Capture the cell that displays the provided text and extract its (x, y) central coordinate. 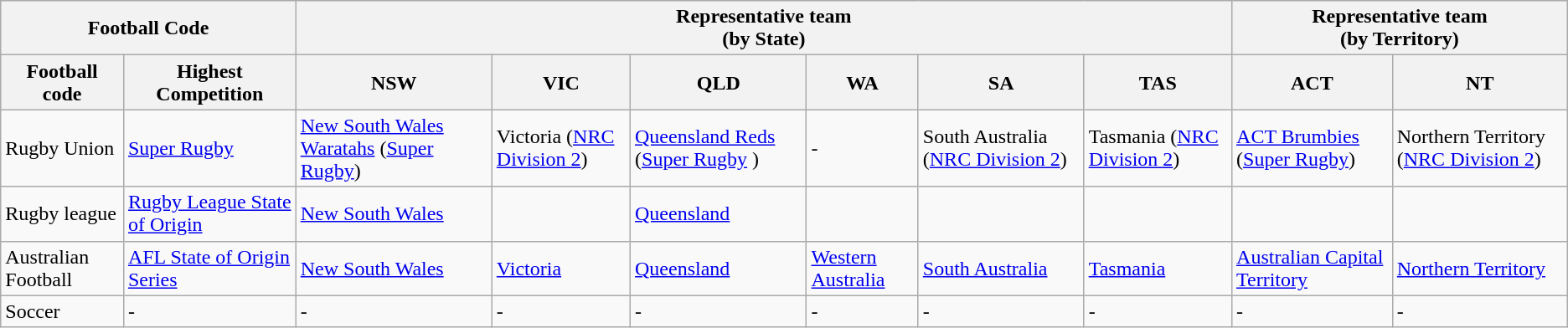
QLD (719, 82)
Victoria (NRC Division 2) (561, 148)
Northern Territory (NRC Division 2) (1479, 148)
South Australia (1001, 268)
AFL State of Origin Series (209, 268)
NT (1479, 82)
Football Code (148, 28)
Soccer (62, 311)
Queensland Reds (Super Rugby ) (719, 148)
ACT Brumbies (Super Rugby) (1313, 148)
Western Australia (863, 268)
Rugby league (62, 214)
Northern Territory (1479, 268)
Victoria (561, 268)
VIC (561, 82)
South Australia (NRC Division 2) (1001, 148)
Tasmania (NRC Division 2) (1158, 148)
Australian Football (62, 268)
Rugby Union (62, 148)
Representative team(by Territory) (1400, 28)
WA (863, 82)
Rugby League State of Origin (209, 214)
SA (1001, 82)
TAS (1158, 82)
Australian Capital Territory (1313, 268)
Super Rugby (209, 148)
New South Wales Waratahs (Super Rugby) (394, 148)
Highest Competition (209, 82)
Representative team(by State) (764, 28)
ACT (1313, 82)
NSW (394, 82)
Football code (62, 82)
Tasmania (1158, 268)
